Scan for the cell matching the given text and deliver its (X, Y) coordinate at center. 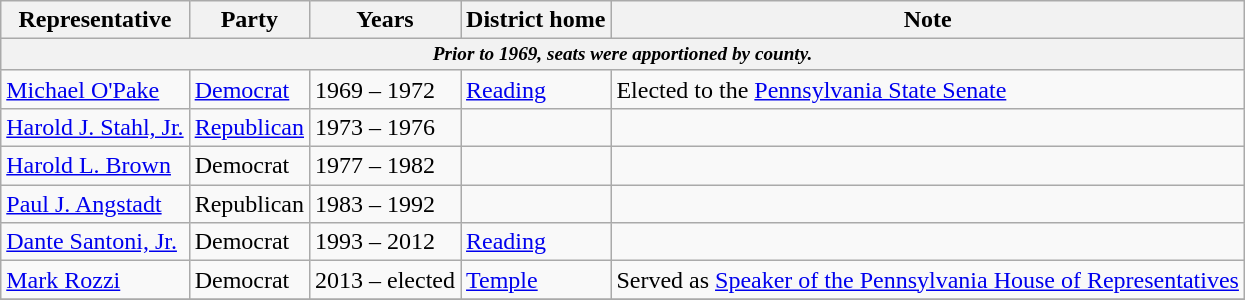
Served as Speaker of the Pennsylvania House of Representatives (928, 280)
Dante Santoni, Jr. (95, 242)
1973 – 1976 (386, 128)
District home (536, 20)
Harold J. Stahl, Jr. (95, 128)
Michael O'Pake (95, 89)
Years (386, 20)
Mark Rozzi (95, 280)
1977 – 1982 (386, 166)
Note (928, 20)
1983 – 1992 (386, 204)
Party (249, 20)
Prior to 1969, seats were apportioned by county. (623, 55)
1969 – 1972 (386, 89)
Paul J. Angstadt (95, 204)
Temple (536, 280)
2013 – elected (386, 280)
Harold L. Brown (95, 166)
1993 – 2012 (386, 242)
Elected to the Pennsylvania State Senate (928, 89)
Representative (95, 20)
